Pinpoint the cell where the given text exists, returning its [x, y] midpoint coordinate. 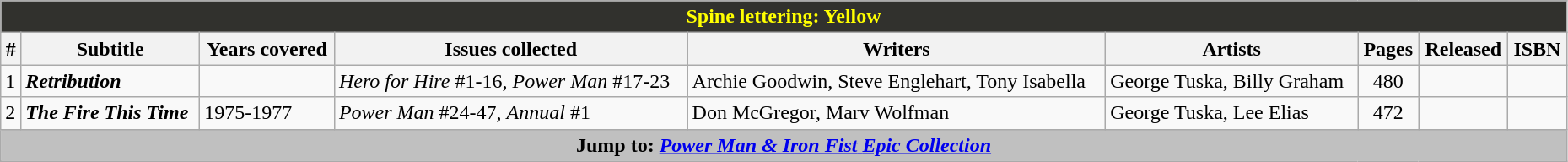
Spine lettering: Yellow [784, 17]
Issues collected [511, 49]
1 [11, 81]
Don McGregor, Marv Wolfman [897, 113]
Archie Goodwin, Steve Englehart, Tony Isabella [897, 81]
Hero for Hire #1-16, Power Man #17-23 [511, 81]
Pages [1388, 49]
2 [11, 113]
George Tuska, Billy Graham [1231, 81]
1975-1977 [267, 113]
The Fire This Time [110, 113]
Retribution [110, 81]
Jump to: Power Man & Iron Fist Epic Collection [784, 145]
# [11, 49]
472 [1388, 113]
Writers [897, 49]
Subtitle [110, 49]
George Tuska, Lee Elias [1231, 113]
480 [1388, 81]
Power Man #24-47, Annual #1 [511, 113]
Released [1463, 49]
Artists [1231, 49]
ISBN [1538, 49]
Years covered [267, 49]
